Locate the cell with the specified text and output its [X, Y] center coordinate. 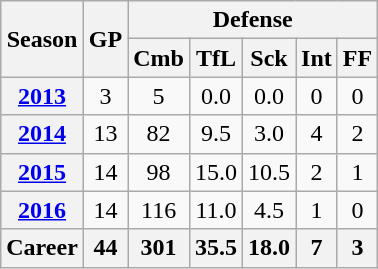
2015 [42, 172]
TfL [216, 58]
Season [42, 39]
10.5 [270, 172]
7 [317, 248]
11.0 [216, 210]
Career [42, 248]
3.0 [270, 134]
Defense [253, 20]
FF [357, 58]
Sck [270, 58]
18.0 [270, 248]
116 [159, 210]
Int [317, 58]
5 [159, 96]
15.0 [216, 172]
2014 [42, 134]
98 [159, 172]
4.5 [270, 210]
13 [105, 134]
2016 [42, 210]
GP [105, 39]
Cmb [159, 58]
9.5 [216, 134]
301 [159, 248]
82 [159, 134]
4 [317, 134]
35.5 [216, 248]
44 [105, 248]
2013 [42, 96]
